Identify which cell holds the provided text, then report its [X, Y] central coordinate. 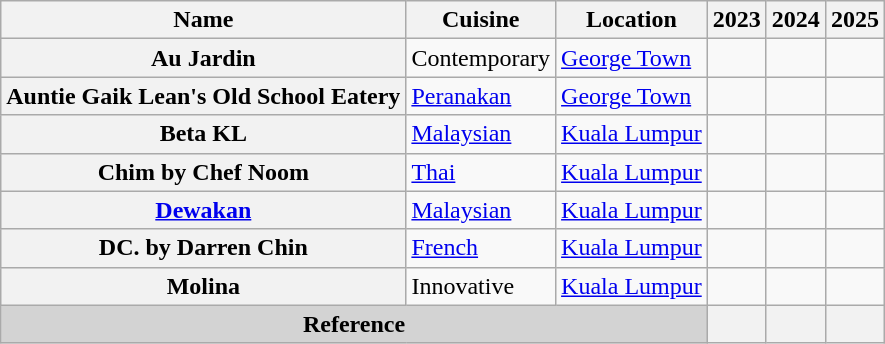
Molina [204, 286]
Reference [354, 324]
Dewakan [204, 210]
Location [632, 20]
Innovative [481, 286]
2024 [796, 20]
Cuisine [481, 20]
Name [204, 20]
Peranakan [481, 96]
Beta KL [204, 134]
Chim by Chef Noom [204, 172]
2023 [736, 20]
2025 [854, 20]
French [481, 248]
Thai [481, 172]
Contemporary [481, 58]
Auntie Gaik Lean's Old School Eatery [204, 96]
DC. by Darren Chin [204, 248]
Au Jardin [204, 58]
